From the cell containing the given text, extract its center point as (X, Y) coordinate. 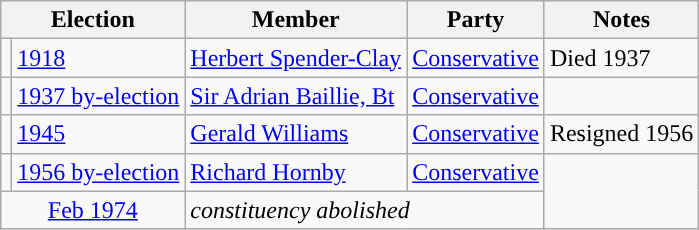
1937 by-election (98, 96)
Notes (621, 20)
1918 (98, 58)
Party (476, 20)
Richard Hornby (296, 172)
Election (93, 20)
Herbert Spender-Clay (296, 58)
Sir Adrian Baillie, Bt (296, 96)
Gerald Williams (296, 134)
Resigned 1956 (621, 134)
constituency abolished (365, 210)
Member (296, 20)
Feb 1974 (93, 210)
1956 by-election (98, 172)
Died 1937 (621, 58)
1945 (98, 134)
